Search for the cell housing the specified text and yield its [X, Y] center coordinate. 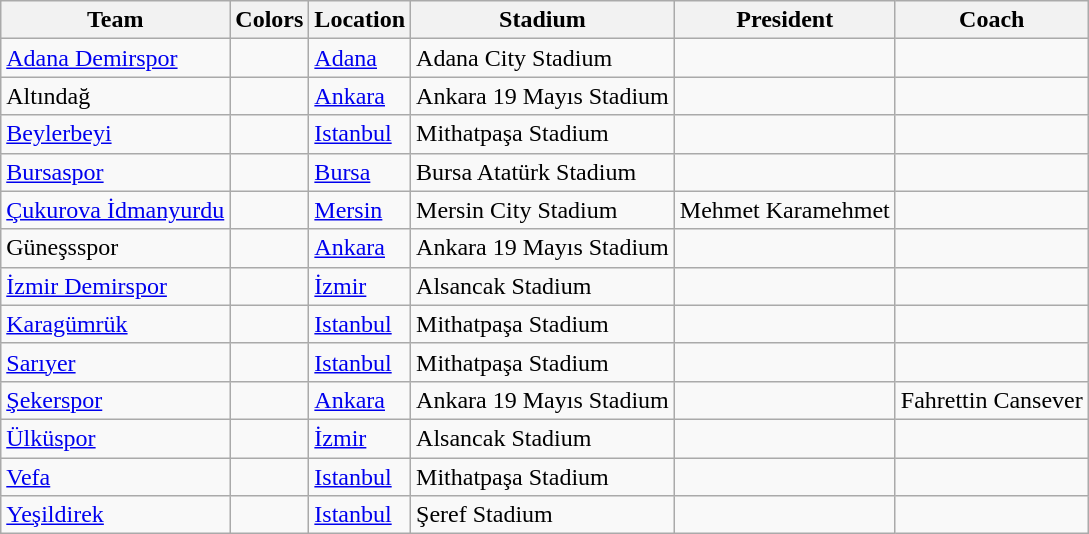
Adana City Stadium [543, 58]
Şeref Stadium [543, 515]
Yeşildirek [116, 515]
Vefa [116, 477]
Bursaspor [116, 172]
Mersin City Stadium [543, 210]
Adana Demirspor [116, 58]
Bursa [360, 172]
Çukurova İdmanyurdu [116, 210]
Şekerspor [116, 400]
Fahrettin Cansever [992, 400]
Altındağ [116, 96]
Karagümrük [116, 324]
President [784, 20]
Colors [270, 20]
Location [360, 20]
Sarıyer [116, 362]
Team [116, 20]
Güneşsspor [116, 248]
Coach [992, 20]
İzmir Demirspor [116, 286]
Ülküspor [116, 438]
Adana [360, 58]
Bursa Atatürk Stadium [543, 172]
Beylerbeyi [116, 134]
Mehmet Karamehmet [784, 210]
Mersin [360, 210]
Stadium [543, 20]
